Return (x, y) of the center of cell containing provided text 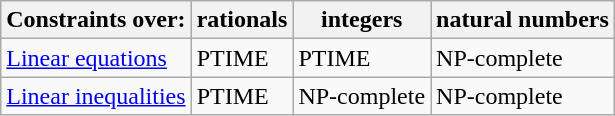
integers (362, 20)
natural numbers (523, 20)
Linear equations (96, 58)
Linear inequalities (96, 96)
Constraints over: (96, 20)
rationals (242, 20)
